Return (X, Y) of the center of cell containing provided text 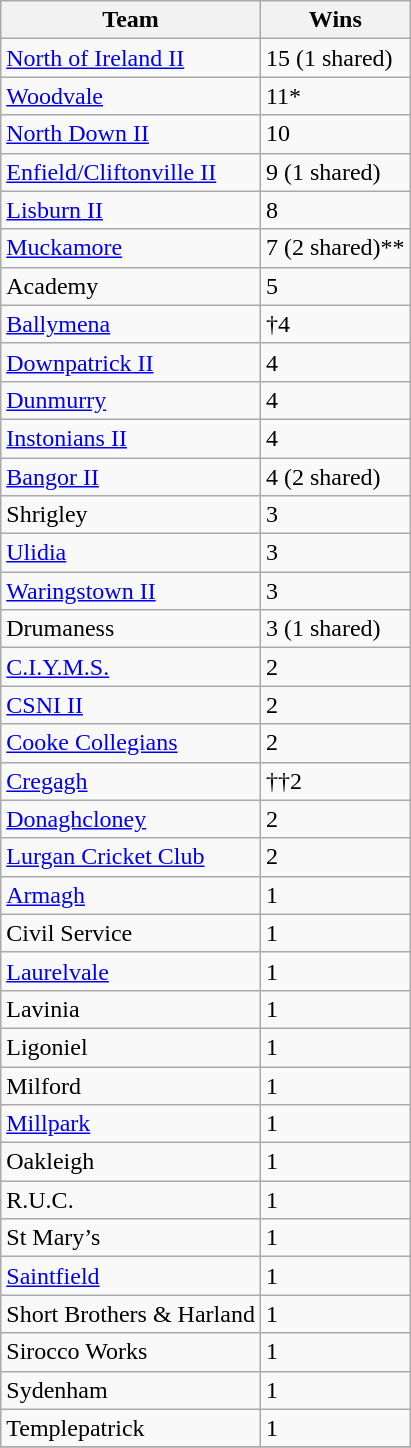
St Mary’s (131, 1238)
10 (335, 134)
Muckamore (131, 248)
C.I.Y.M.S. (131, 667)
Millpark (131, 1124)
††2 (335, 781)
CSNI II (131, 705)
Templepatrick (131, 1428)
Academy (131, 286)
Milford (131, 1085)
Wins (335, 20)
Downpatrick II (131, 362)
8 (335, 210)
Lisburn II (131, 210)
R.U.C. (131, 1200)
9 (1 shared) (335, 172)
Laurelvale (131, 971)
7 (2 shared)** (335, 248)
15 (1 shared) (335, 58)
Sirocco Works (131, 1352)
North of Ireland II (131, 58)
Ballymena (131, 324)
Waringstown II (131, 591)
Dunmurry (131, 400)
Cooke Collegians (131, 743)
Ligoniel (131, 1047)
11* (335, 96)
Enfield/Cliftonville II (131, 172)
Lavinia (131, 1009)
Civil Service (131, 933)
Lurgan Cricket Club (131, 857)
Team (131, 20)
5 (335, 286)
Sydenham (131, 1390)
Woodvale (131, 96)
Donaghcloney (131, 819)
Cregagh (131, 781)
Instonians II (131, 438)
4 (2 shared) (335, 477)
3 (1 shared) (335, 629)
Drumaness (131, 629)
Ulidia (131, 553)
Bangor II (131, 477)
†4 (335, 324)
North Down II (131, 134)
Oakleigh (131, 1162)
Saintfield (131, 1276)
Short Brothers & Harland (131, 1314)
Shrigley (131, 515)
Armagh (131, 895)
